Find where the given text appears and provide that cell's center as [x, y] coordinate. 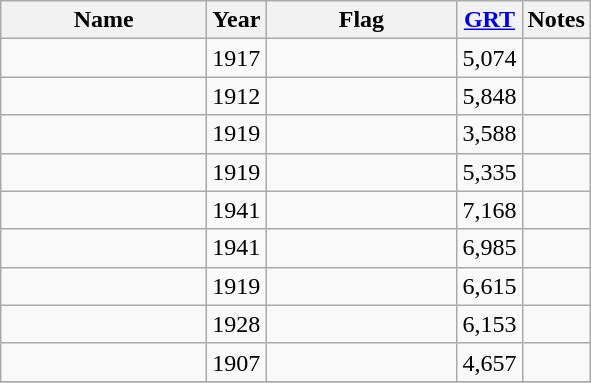
1912 [236, 96]
3,588 [490, 134]
5,848 [490, 96]
5,074 [490, 58]
1928 [236, 324]
1917 [236, 58]
4,657 [490, 362]
Name [104, 20]
7,168 [490, 210]
6,985 [490, 248]
Year [236, 20]
1907 [236, 362]
GRT [490, 20]
5,335 [490, 172]
6,615 [490, 286]
Flag [362, 20]
6,153 [490, 324]
Notes [556, 20]
